Return [X, Y] of the center of cell containing provided text 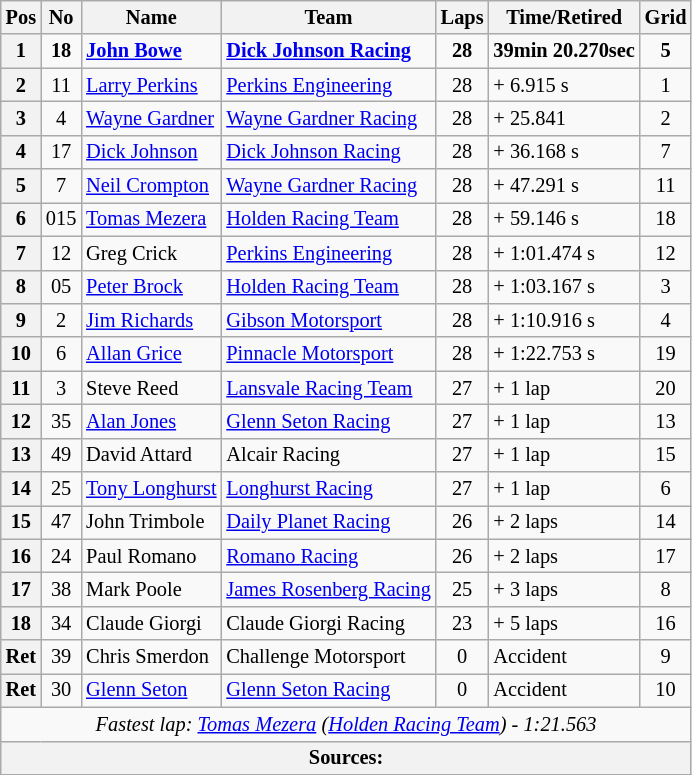
Team [328, 17]
47 [61, 522]
Romano Racing [328, 556]
Sources: [346, 758]
Fastest lap: Tomas Mezera (Holden Racing Team) - 1:21.563 [346, 724]
23 [462, 623]
Peter Brock [151, 287]
Allan Grice [151, 354]
Chris Smerdon [151, 657]
35 [61, 421]
+ 5 laps [564, 623]
Name [151, 17]
+ 47.291 s [564, 186]
015 [61, 219]
Laps [462, 17]
Time/Retired [564, 17]
John Trimbole [151, 522]
No [61, 17]
34 [61, 623]
+ 25.841 [564, 118]
Pos [21, 17]
20 [666, 388]
Neil Crompton [151, 186]
39 [61, 657]
Grid [666, 17]
John Bowe [151, 51]
Longhurst Racing [328, 489]
Wayne Gardner [151, 118]
Alcair Racing [328, 455]
Claude Giorgi [151, 623]
+ 1:22.753 s [564, 354]
39min 20.270sec [564, 51]
+ 6.915 s [564, 85]
Daily Planet Racing [328, 522]
Dick Johnson [151, 152]
+ 1:10.916 s [564, 320]
24 [61, 556]
Mark Poole [151, 589]
Steve Reed [151, 388]
Gibson Motorsport [328, 320]
Pinnacle Motorsport [328, 354]
Alan Jones [151, 421]
+ 1:01.474 s [564, 253]
19 [666, 354]
+ 59.146 s [564, 219]
Larry Perkins [151, 85]
Jim Richards [151, 320]
38 [61, 589]
+ 36.168 s [564, 152]
05 [61, 287]
49 [61, 455]
+ 1:03.167 s [564, 287]
David Attard [151, 455]
Challenge Motorsport [328, 657]
Claude Giorgi Racing [328, 623]
James Rosenberg Racing [328, 589]
Lansvale Racing Team [328, 388]
30 [61, 690]
Greg Crick [151, 253]
Glenn Seton [151, 690]
Paul Romano [151, 556]
Tony Longhurst [151, 489]
+ 3 laps [564, 589]
Tomas Mezera [151, 219]
